Return the [X, Y] coordinate for the center point of the cell that contains the specified text.  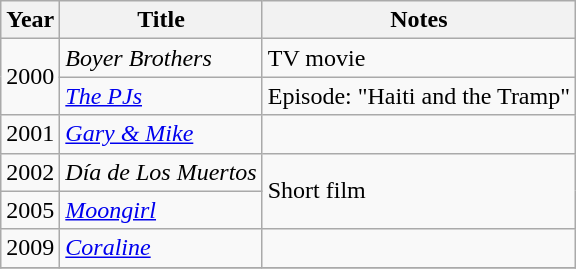
Moongirl [161, 210]
Short film [418, 191]
2001 [30, 134]
Year [30, 20]
Notes [418, 20]
2009 [30, 248]
Title [161, 20]
Boyer Brothers [161, 58]
2002 [30, 172]
TV movie [418, 58]
2005 [30, 210]
Gary & Mike [161, 134]
Coraline [161, 248]
The PJs [161, 96]
Episode: "Haiti and the Tramp" [418, 96]
2000 [30, 77]
Día de Los Muertos [161, 172]
